Locate the cell with the specified text and output its [X, Y] center coordinate. 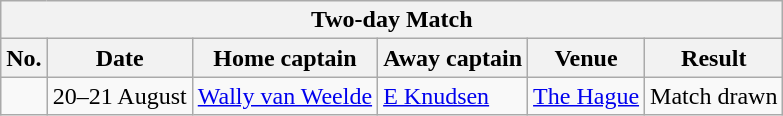
Date [120, 58]
Home captain [284, 58]
Match drawn [714, 96]
Wally van Weelde [284, 96]
Venue [586, 58]
Result [714, 58]
Two-day Match [392, 20]
The Hague [586, 96]
Away captain [453, 58]
No. [24, 58]
20–21 August [120, 96]
E Knudsen [453, 96]
